Find where the given text appears and provide that cell's center as (x, y) coordinate. 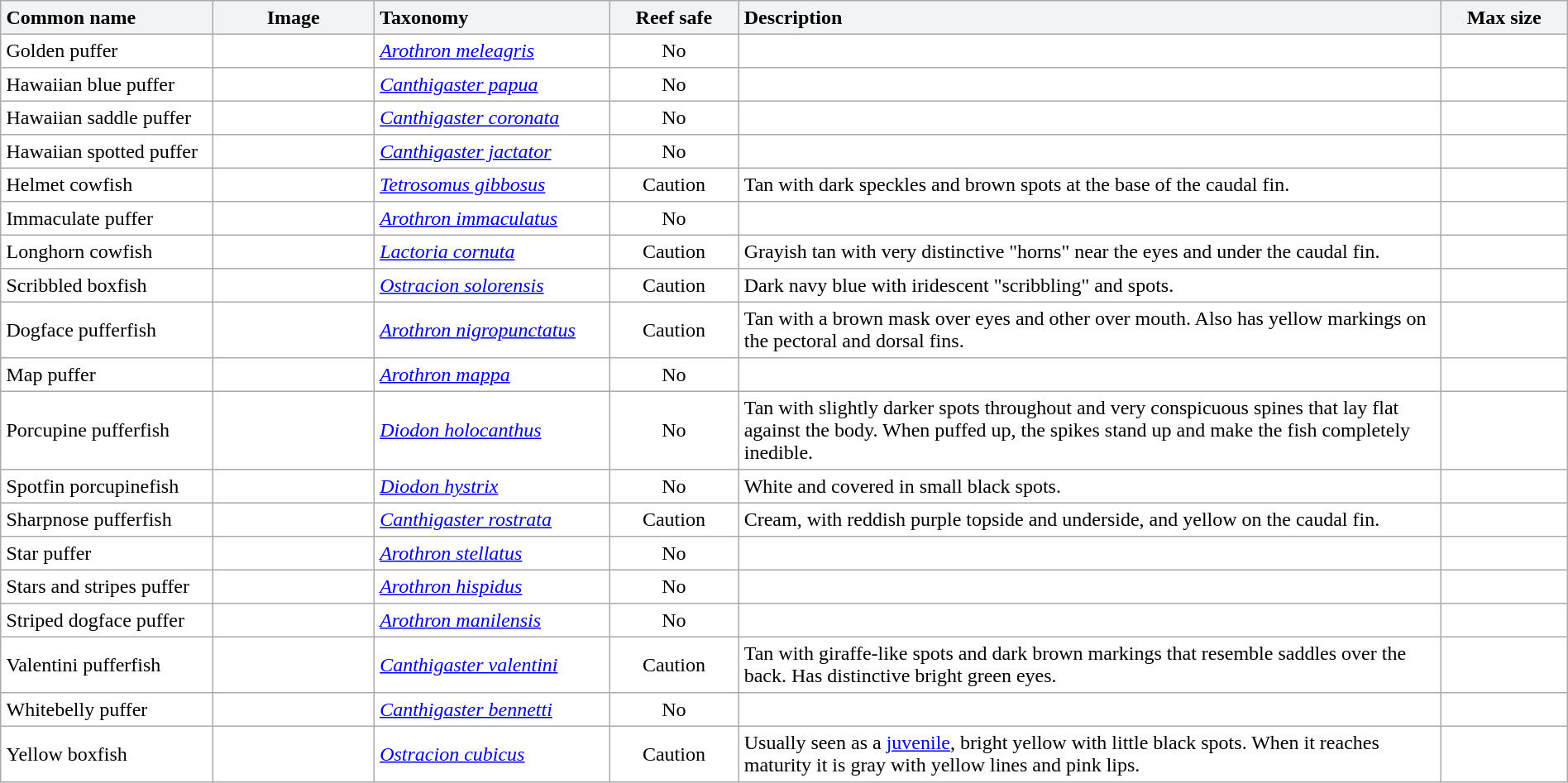
Hawaiian blue puffer (107, 84)
Arothron hispidus (491, 586)
Map puffer (107, 375)
Tan with dark speckles and brown spots at the base of the caudal fin. (1090, 184)
Canthigaster bennetti (491, 709)
Immaculate puffer (107, 218)
Usually seen as a juvenile, bright yellow with little black spots. When it reaches maturity it is gray with yellow lines and pink lips. (1090, 754)
Description (1090, 17)
Scribbled boxfish (107, 285)
Arothron immaculatus (491, 218)
Tan with a brown mask over eyes and other over mouth. Also has yellow markings on the pectoral and dorsal fins. (1090, 330)
Dark navy blue with iridescent "scribbling" and spots. (1090, 285)
Spotfin porcupinefish (107, 486)
Max size (1503, 17)
Tan with giraffe-like spots and dark brown markings that resemble saddles over the back. Has distinctive bright green eyes. (1090, 665)
Reef safe (674, 17)
Canthigaster rostrata (491, 519)
White and covered in small black spots. (1090, 486)
Ostracion solorensis (491, 285)
Striped dogface puffer (107, 620)
Stars and stripes puffer (107, 586)
Arothron mappa (491, 375)
Common name (107, 17)
Diodon hystrix (491, 486)
Canthigaster jactator (491, 151)
Helmet cowfish (107, 184)
Arothron meleagris (491, 50)
Canthigaster papua (491, 84)
Arothron stellatus (491, 553)
Grayish tan with very distinctive "horns" near the eyes and under the caudal fin. (1090, 251)
Cream, with reddish purple topside and underside, and yellow on the caudal fin. (1090, 519)
Longhorn cowfish (107, 251)
Ostracion cubicus (491, 754)
Tetrosomus gibbosus (491, 184)
Canthigaster valentini (491, 665)
Yellow boxfish (107, 754)
Arothron nigropunctatus (491, 330)
Dogface pufferfish (107, 330)
Taxonomy (491, 17)
Golden puffer (107, 50)
Lactoria cornuta (491, 251)
Diodon holocanthus (491, 430)
Porcupine pufferfish (107, 430)
Hawaiian spotted puffer (107, 151)
Valentini pufferfish (107, 665)
Canthigaster coronata (491, 117)
Sharpnose pufferfish (107, 519)
Hawaiian saddle puffer (107, 117)
Star puffer (107, 553)
Whitebelly puffer (107, 709)
Image (293, 17)
Arothron manilensis (491, 620)
